Find where the given text appears and provide that cell's center as [X, Y] coordinate. 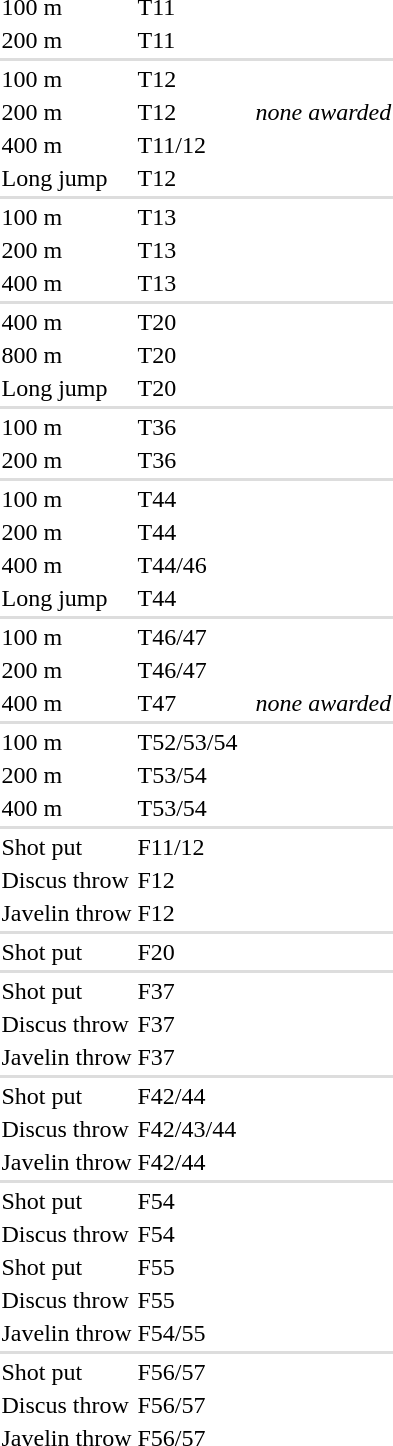
F54/55 [188, 1333]
800 m [66, 355]
T11/12 [188, 145]
F11/12 [188, 847]
F20 [188, 952]
T44/46 [188, 565]
T52/53/54 [188, 742]
T47 [188, 703]
F42/43/44 [188, 1129]
T11 [188, 40]
